Pinpoint the cell where the given text exists, returning its [X, Y] midpoint coordinate. 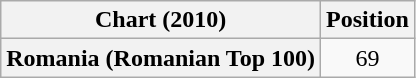
69 [368, 58]
Romania (Romanian Top 100) [161, 58]
Position [368, 20]
Chart (2010) [161, 20]
